Locate the cell with the specified text and output its [x, y] center coordinate. 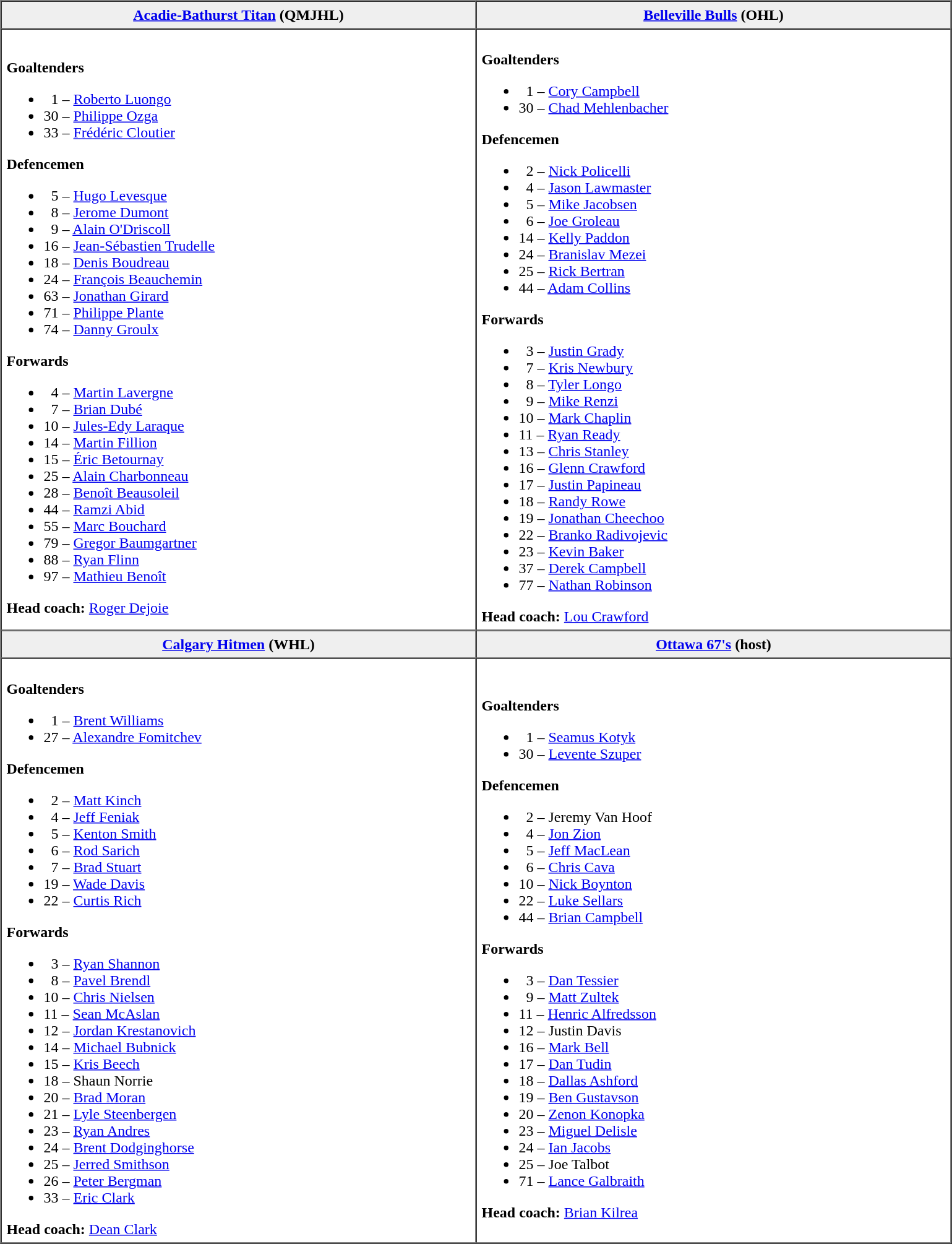
Ottawa 67's (host) [714, 644]
Calgary Hitmen (WHL) [239, 644]
Acadie-Bathurst Titan (QMJHL) [239, 15]
Belleville Bulls (OHL) [714, 15]
